Pinpoint the cell where the given text exists, returning its [X, Y] midpoint coordinate. 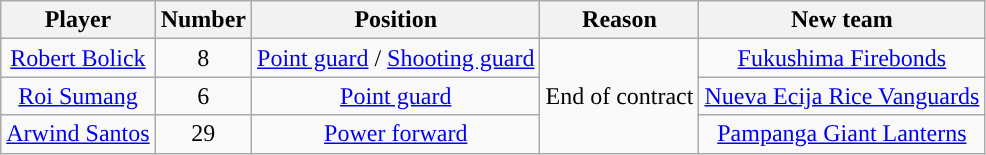
Nueva Ecija Rice Vanguards [842, 96]
Reason [620, 20]
Point guard / Shooting guard [396, 58]
29 [203, 134]
8 [203, 58]
End of contract [620, 96]
Arwind Santos [78, 134]
Number [203, 20]
Point guard [396, 96]
Position [396, 20]
Robert Bolick [78, 58]
Roi Sumang [78, 96]
Fukushima Firebonds [842, 58]
New team [842, 20]
Player [78, 20]
6 [203, 96]
Pampanga Giant Lanterns [842, 134]
Power forward [396, 134]
